Locate the cell with the specified text and output its (x, y) center coordinate. 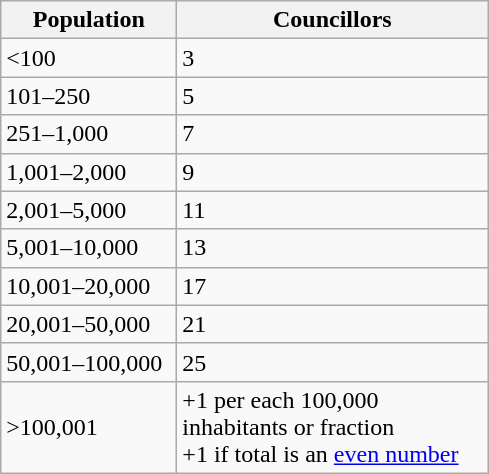
<100 (89, 58)
101–250 (89, 96)
>100,001 (89, 427)
21 (332, 324)
Population (89, 20)
50,001–100,000 (89, 362)
5,001–10,000 (89, 248)
2,001–5,000 (89, 210)
25 (332, 362)
13 (332, 248)
11 (332, 210)
1,001–2,000 (89, 172)
Councillors (332, 20)
5 (332, 96)
20,001–50,000 (89, 324)
+1 per each 100,000 inhabitants or fraction+1 if total is an even number (332, 427)
3 (332, 58)
251–1,000 (89, 134)
17 (332, 286)
9 (332, 172)
10,001–20,000 (89, 286)
7 (332, 134)
